Find where the given text appears and provide that cell's center as [x, y] coordinate. 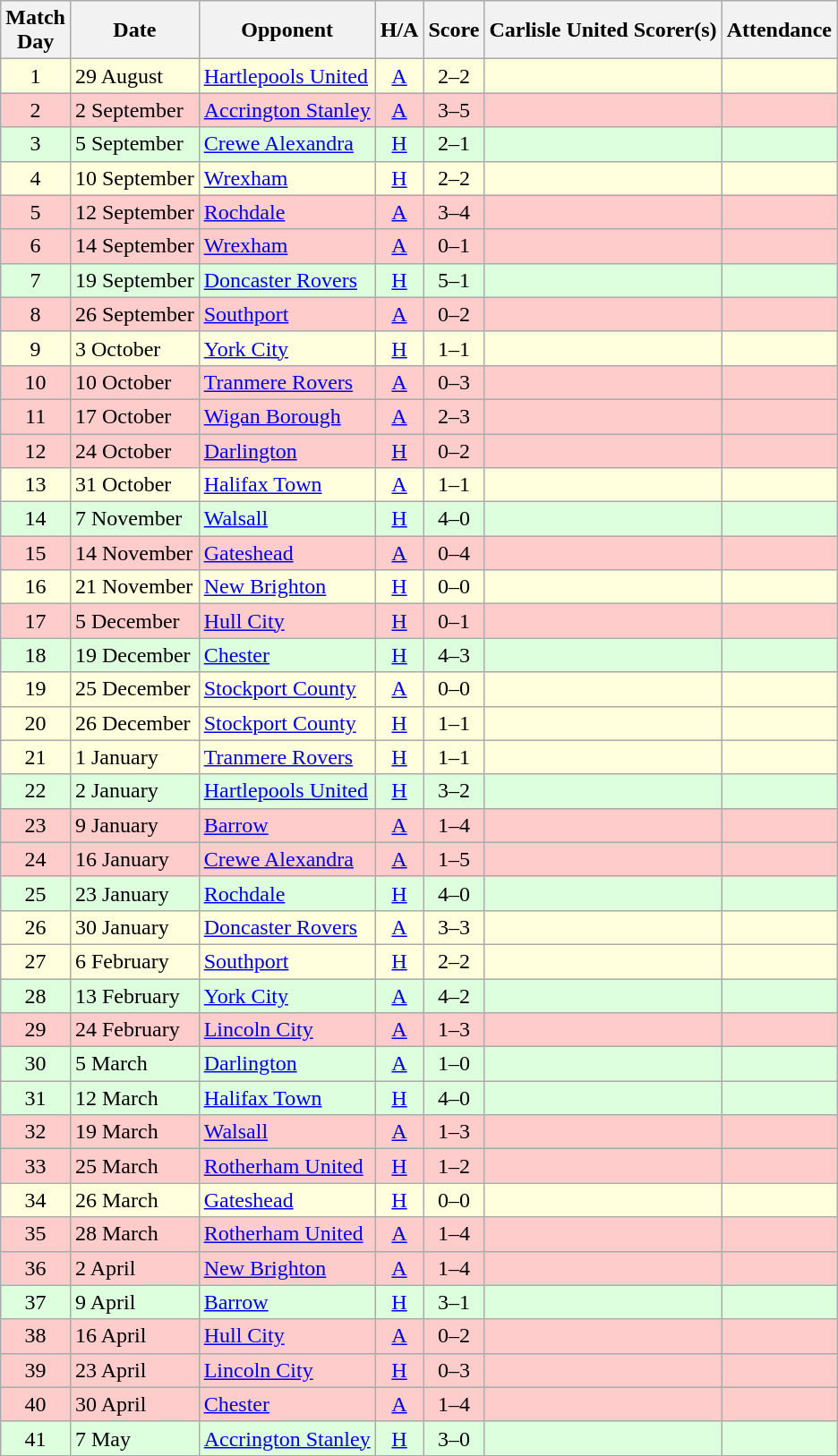
34 [36, 1200]
19 September [134, 280]
13 [36, 485]
1 [36, 76]
5 [36, 212]
14 September [134, 246]
37 [36, 1302]
5 December [134, 621]
4–3 [454, 655]
40 [36, 1404]
3–3 [454, 927]
Score [454, 30]
Attendance [779, 30]
12 September [134, 212]
12 March [134, 1098]
Match Day [36, 30]
5 March [134, 1064]
9 January [134, 825]
24 [36, 859]
25 March [134, 1166]
19 December [134, 655]
33 [36, 1166]
41 [36, 1438]
28 [36, 996]
30 January [134, 927]
3–2 [454, 791]
30 April [134, 1404]
31 October [134, 485]
32 [36, 1132]
16 January [134, 859]
28 March [134, 1234]
21 [36, 757]
14 [36, 519]
23 [36, 825]
1–2 [454, 1166]
Opponent [286, 30]
24 February [134, 1030]
23 January [134, 893]
29 August [134, 76]
12 [36, 450]
6 [36, 246]
22 [36, 791]
1 January [134, 757]
10 September [134, 178]
27 [36, 961]
25 [36, 893]
6 February [134, 961]
19 March [134, 1132]
9 April [134, 1302]
13 February [134, 996]
3 [36, 144]
35 [36, 1234]
7 November [134, 519]
29 [36, 1030]
5 September [134, 144]
3–4 [454, 212]
17 October [134, 416]
3–0 [454, 1438]
2 September [134, 110]
1–5 [454, 859]
11 [36, 416]
3–1 [454, 1302]
5–1 [454, 280]
3–5 [454, 110]
16 April [134, 1336]
17 [36, 621]
9 [36, 348]
14 November [134, 553]
2–3 [454, 416]
2–1 [454, 144]
36 [36, 1268]
4–2 [454, 996]
H/A [399, 30]
Date [134, 30]
7 [36, 280]
8 [36, 314]
39 [36, 1370]
Carlisle United Scorer(s) [603, 30]
19 [36, 689]
31 [36, 1098]
20 [36, 723]
26 September [134, 314]
1–0 [454, 1064]
3 October [134, 348]
38 [36, 1336]
2 April [134, 1268]
23 April [134, 1370]
4 [36, 178]
26 March [134, 1200]
30 [36, 1064]
0–4 [454, 553]
7 May [134, 1438]
16 [36, 587]
2 [36, 110]
10 [36, 382]
25 December [134, 689]
26 December [134, 723]
24 October [134, 450]
18 [36, 655]
Wigan Borough [286, 416]
15 [36, 553]
10 October [134, 382]
2 January [134, 791]
21 November [134, 587]
26 [36, 927]
